Return [x, y] of the center of cell containing provided text 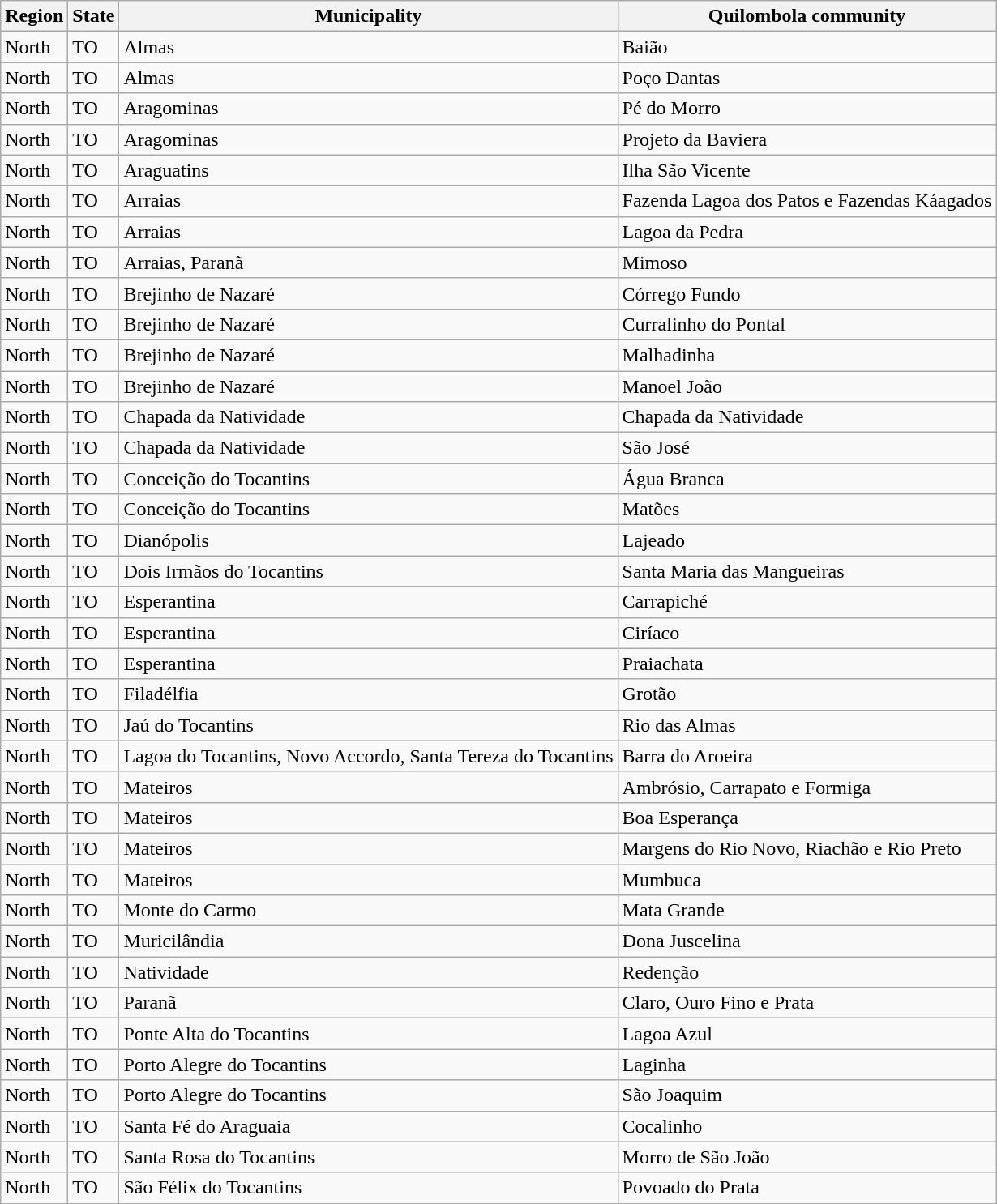
State [94, 16]
Lagoa do Tocantins, Novo Accordo, Santa Tereza do Tocantins [368, 756]
Jaú do Tocantins [368, 725]
Redenção [807, 972]
Mata Grande [807, 911]
Boa Esperança [807, 818]
Filadélfia [368, 694]
Lagoa Azul [807, 1034]
Dois Irmãos do Tocantins [368, 571]
Santa Maria das Mangueiras [807, 571]
Ambrósio, Carrapato e Formiga [807, 787]
Projeto da Baviera [807, 139]
Dianópolis [368, 540]
Água Branca [807, 479]
Lajeado [807, 540]
Municipality [368, 16]
Praiachata [807, 664]
Dona Juscelina [807, 941]
Lagoa da Pedra [807, 232]
Córrego Fundo [807, 293]
Morro de São João [807, 1157]
Natividade [368, 972]
Grotão [807, 694]
Region [34, 16]
Claro, Ouro Fino e Prata [807, 1003]
Fazenda Lagoa dos Patos e Fazendas Káagados [807, 201]
Barra do Aroeira [807, 756]
Araguatins [368, 170]
Pé do Morro [807, 109]
Malhadinha [807, 355]
Ilha São Vicente [807, 170]
Quilombola community [807, 16]
Margens do Rio Novo, Riachão e Rio Preto [807, 848]
Mimoso [807, 263]
Monte do Carmo [368, 911]
Santa Rosa do Tocantins [368, 1157]
Rio das Almas [807, 725]
São Joaquim [807, 1095]
Mumbuca [807, 879]
São José [807, 448]
Manoel João [807, 386]
Matões [807, 510]
Povoado do Prata [807, 1188]
Carrapiché [807, 602]
Paranã [368, 1003]
Curralinho do Pontal [807, 324]
Baião [807, 47]
Arraias, Paranã [368, 263]
Laginha [807, 1065]
Muricilândia [368, 941]
Poço Dantas [807, 78]
Cocalinho [807, 1126]
Santa Fé do Araguaia [368, 1126]
São Félix do Tocantins [368, 1188]
Ciríaco [807, 633]
Ponte Alta do Tocantins [368, 1034]
